Determine the [x, y] coordinate at the center of the cell enclosing the given text.  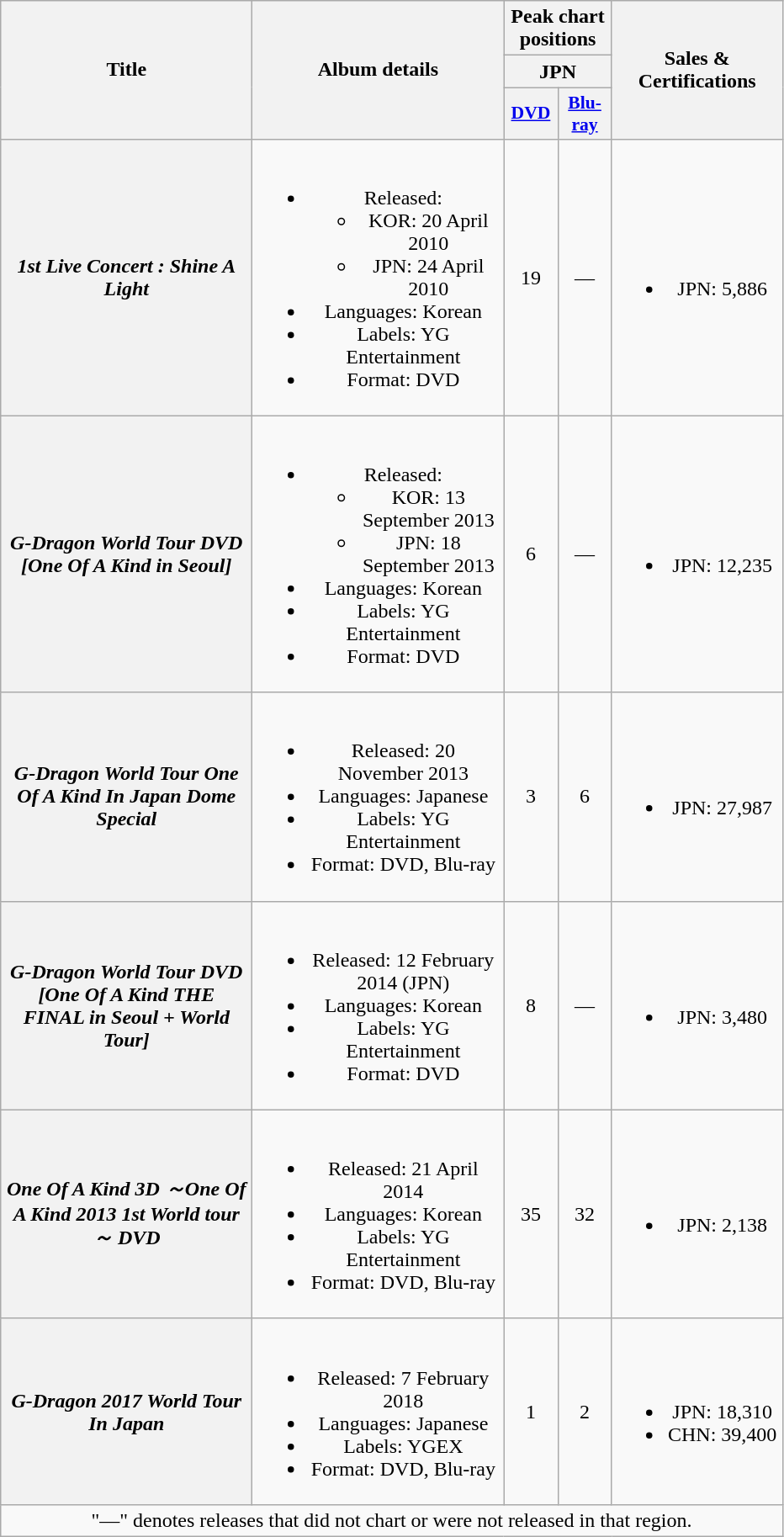
JPN: 27,987 [697, 797]
Released: 7 February 2018Languages: JapaneseLabels: YGEXFormat: DVD, Blu-ray [379, 1412]
Released:KOR: 20 April 2010JPN: 24 April 2010Languages: KoreanLabels: YG EntertainmentFormat: DVD [379, 278]
"—" denotes releases that did not chart or were not released in that region. [392, 1520]
1st Live Concert : Shine A Light [126, 278]
3 [531, 797]
JPN: 18,310CHN: 39,400 [697, 1412]
JPN: 5,886 [697, 278]
8 [531, 1005]
JPN: 2,138 [697, 1214]
Released: 20 November 2013Languages: JapaneseLabels: YG EntertainmentFormat: DVD, Blu-ray [379, 797]
Released: 21 April 2014Languages: KoreanLabels: YG EntertainmentFormat: DVD, Blu-ray [379, 1214]
G-Dragon World Tour One Of A Kind In Japan Dome Special [126, 797]
G-Dragon World Tour DVD [One Of A Kind in Seoul] [126, 554]
19 [531, 278]
Released:KOR: 13 September 2013JPN: 18 September 2013Languages: KoreanLabels: YG EntertainmentFormat: DVD [379, 554]
One Of A Kind 3D ～One Of A Kind 2013 1st World tour～ DVD [126, 1214]
Blu-ray [585, 113]
1 [531, 1412]
JPN: 12,235 [697, 554]
DVD [531, 113]
Peak chart positions [558, 29]
JPN: 3,480 [697, 1005]
Released: 12 February 2014 (JPN)Languages: KoreanLabels: YG EntertainmentFormat: DVD [379, 1005]
Sales & Certifications [697, 70]
32 [585, 1214]
G-Dragon World Tour DVD [One Of A Kind THE FINAL in Seoul + World Tour] [126, 1005]
Title [126, 70]
JPN [558, 72]
35 [531, 1214]
2 [585, 1412]
Album details [379, 70]
G-Dragon 2017 World Tour In Japan [126, 1412]
